Output the [x, y] coordinate of the center of the cell containing the given text.  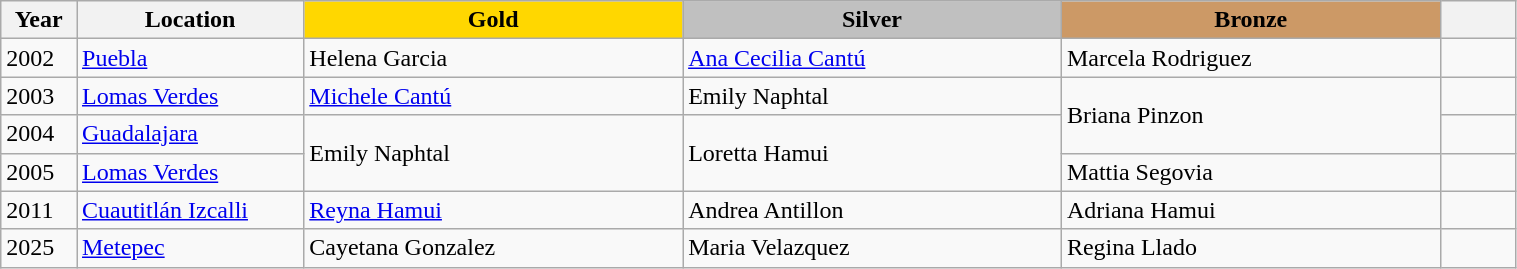
2011 [39, 210]
2004 [39, 134]
Ana Cecilia Cantú [872, 58]
Puebla [190, 58]
Briana Pinzon [1250, 115]
Guadalajara [190, 134]
Year [39, 20]
Andrea Antillon [872, 210]
Bronze [1250, 20]
Location [190, 20]
Gold [494, 20]
2005 [39, 172]
Cayetana Gonzalez [494, 248]
Cuautitlán Izcalli [190, 210]
Helena Garcia [494, 58]
Reyna Hamui [494, 210]
Silver [872, 20]
Adriana Hamui [1250, 210]
2002 [39, 58]
Loretta Hamui [872, 153]
2003 [39, 96]
Metepec [190, 248]
Michele Cantú [494, 96]
Maria Velazquez [872, 248]
2025 [39, 248]
Regina Llado [1250, 248]
Mattia Segovia [1250, 172]
Marcela Rodriguez [1250, 58]
